Search for the cell housing the specified text and yield its [X, Y] center coordinate. 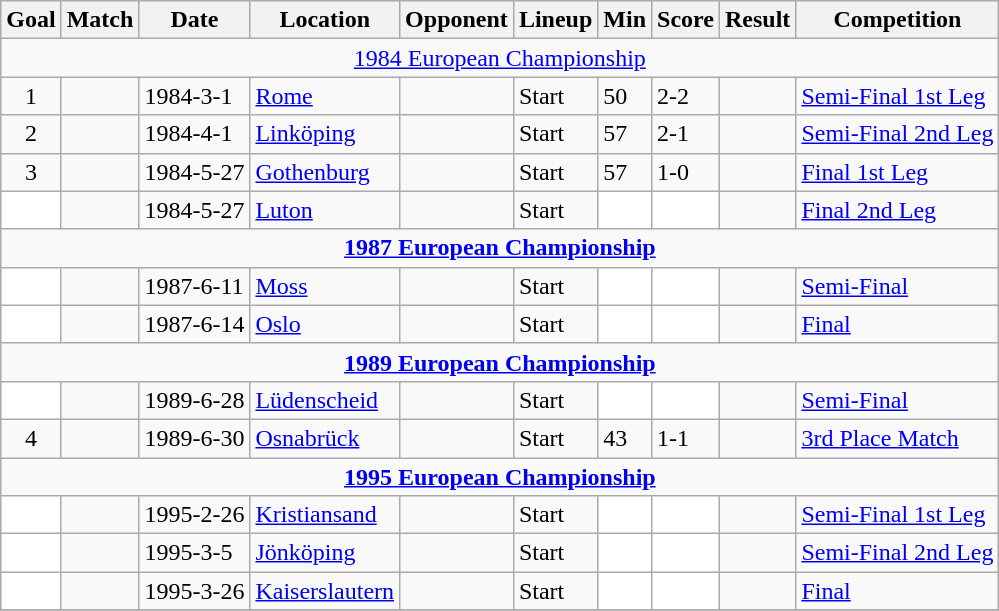
Match [100, 20]
1 [31, 96]
4 [31, 438]
3 [31, 172]
1995-3-26 [194, 591]
Oslo [325, 324]
1989-6-30 [194, 438]
1987-6-14 [194, 324]
Kristiansand [325, 515]
1995-3-5 [194, 553]
Score [686, 20]
Location [325, 20]
Kaiserslautern [325, 591]
1-1 [686, 438]
Lineup [555, 20]
Final 1st Leg [898, 172]
50 [625, 96]
Result [757, 20]
43 [625, 438]
2 [31, 134]
Moss [325, 286]
2-2 [686, 96]
Jönköping [325, 553]
Min [625, 20]
1987 European Championship [500, 248]
Luton [325, 210]
Goal [31, 20]
1984 European Championship [500, 58]
1987-6-11 [194, 286]
1-0 [686, 172]
1984-3-1 [194, 96]
Rome [325, 96]
Osnabrück [325, 438]
Date [194, 20]
Lüdenscheid [325, 400]
Gothenburg [325, 172]
Final 2nd Leg [898, 210]
Opponent [457, 20]
1995-2-26 [194, 515]
1989-6-28 [194, 400]
Competition [898, 20]
1995 European Championship [500, 477]
1984-4-1 [194, 134]
3rd Place Match [898, 438]
Linköping [325, 134]
1989 European Championship [500, 362]
2-1 [686, 134]
